Search for the cell housing the specified text and yield its (x, y) center coordinate. 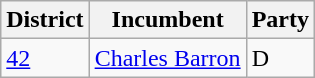
42 (45, 58)
Incumbent (168, 20)
Party (280, 20)
D (280, 58)
Charles Barron (168, 58)
District (45, 20)
